Return the [X, Y] coordinate for the center point of the cell that contains the specified text.  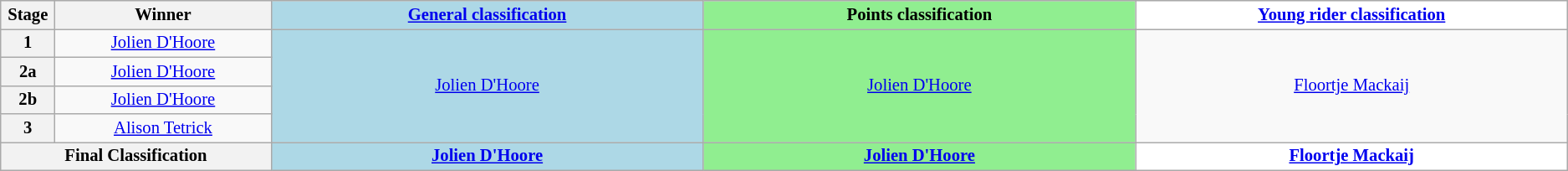
Points classification [920, 14]
3 [28, 128]
1 [28, 43]
Final Classification [135, 156]
Alison Tetrick [163, 128]
2b [28, 100]
General classification [487, 14]
Winner [163, 14]
Young rider classification [1351, 14]
Stage [28, 14]
2a [28, 71]
